For the text-containing cell, return its midpoint in (X, Y) coordinate format. 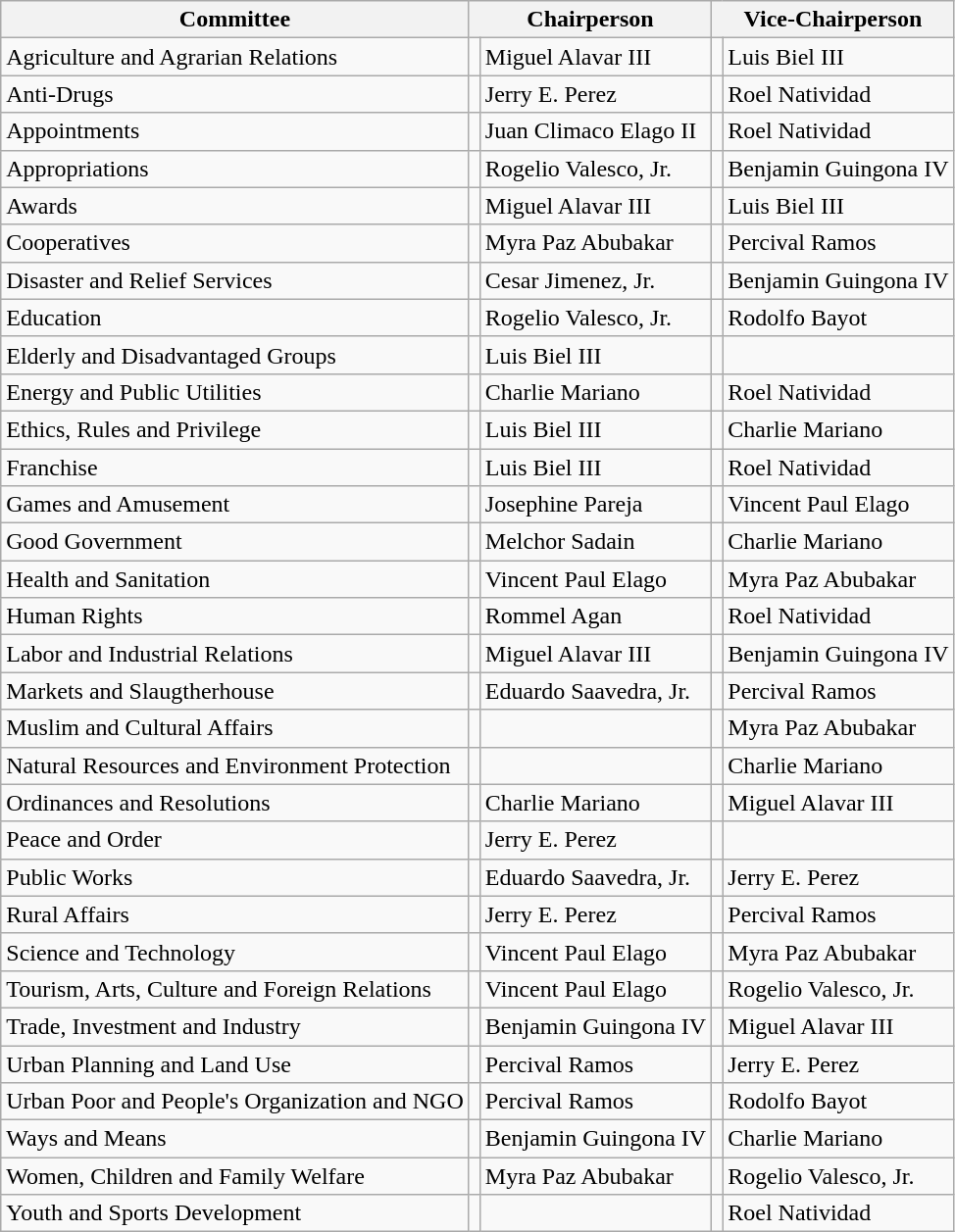
Elderly and Disadvantaged Groups (235, 355)
Agriculture and Agrarian Relations (235, 57)
Ethics, Rules and Privilege (235, 429)
Rommel Agan (595, 616)
Good Government (235, 542)
Anti-Drugs (235, 94)
Franchise (235, 468)
Urban Planning and Land Use (235, 1063)
Juan Climaco Elago II (595, 131)
Energy and Public Utilities (235, 392)
Public Works (235, 877)
Health and Sanitation (235, 579)
Markets and Slaugtherhouse (235, 691)
Women, Children and Family Welfare (235, 1176)
Natural Resources and Environment Protection (235, 765)
Tourism, Arts, Culture and Foreign Relations (235, 989)
Disaster and Relief Services (235, 280)
Youth and Sports Development (235, 1213)
Cooperatives (235, 243)
Science and Technology (235, 952)
Education (235, 318)
Labor and Industrial Relations (235, 654)
Games and Amusement (235, 505)
Human Rights (235, 616)
Appointments (235, 131)
Appropriations (235, 169)
Ways and Means (235, 1139)
Urban Poor and People's Organization and NGO (235, 1102)
Vice-Chairperson (833, 20)
Muslim and Cultural Affairs (235, 728)
Cesar Jimenez, Jr. (595, 280)
Rural Affairs (235, 914)
Committee (235, 20)
Ordinances and Resolutions (235, 803)
Chairperson (590, 20)
Melchor Sadain (595, 542)
Peace and Order (235, 840)
Awards (235, 206)
Trade, Investment and Industry (235, 1026)
Josephine Pareja (595, 505)
